Identify which cell holds the provided text, then report its (x, y) central coordinate. 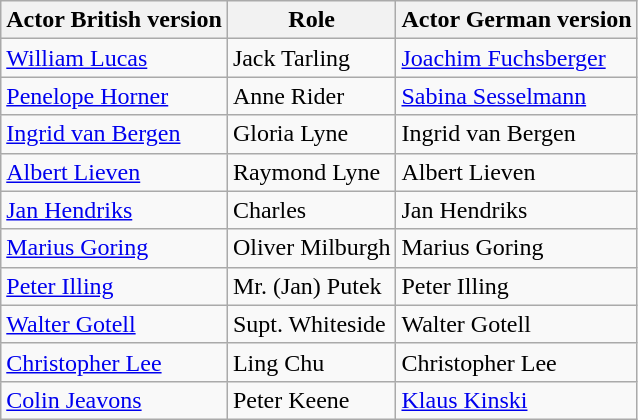
Penelope Horner (114, 96)
Role (312, 20)
Charles (312, 210)
Sabina Sesselmann (516, 96)
Peter Keene (312, 400)
Klaus Kinski (516, 400)
William Lucas (114, 58)
Anne Rider (312, 96)
Mr. (Jan) Putek (312, 286)
Actor British version (114, 20)
Oliver Milburgh (312, 248)
Supt. Whiteside (312, 324)
Gloria Lyne (312, 134)
Colin Jeavons (114, 400)
Ling Chu (312, 362)
Joachim Fuchsberger (516, 58)
Raymond Lyne (312, 172)
Jack Tarling (312, 58)
Actor German version (516, 20)
